Find where the given text appears and provide that cell's center as [X, Y] coordinate. 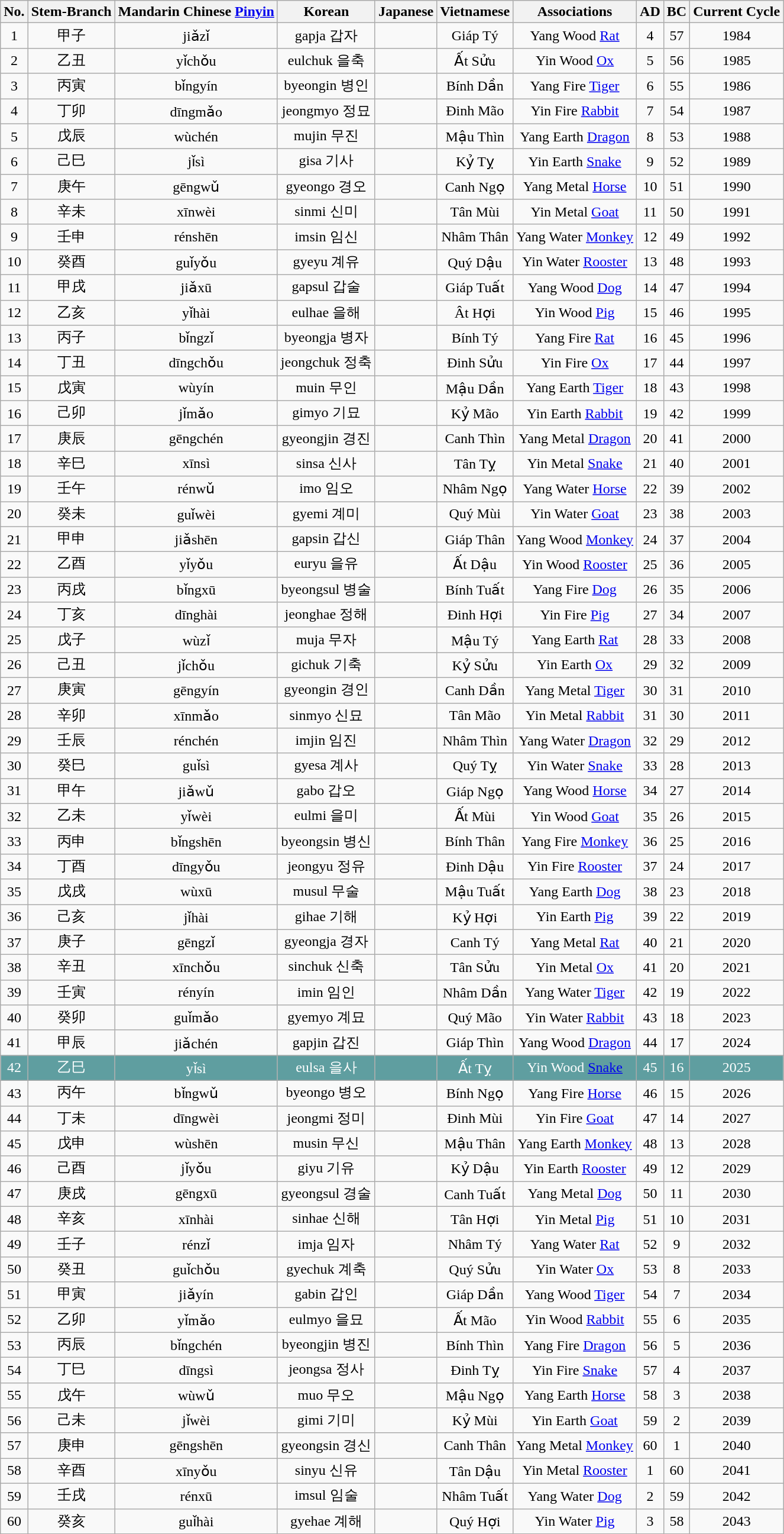
甲申 [71, 540]
gyeongin 경인 [326, 690]
Yang Metal Dragon [575, 439]
丙申 [71, 841]
2027 [737, 1118]
Yang Water Monkey [575, 237]
gēngshēn [196, 1446]
己酉 [71, 1169]
byeongin 병인 [326, 86]
丙寅 [71, 86]
Đinh Tỵ [475, 1370]
sinmyo 신묘 [326, 716]
muo 무오 [326, 1395]
2031 [737, 1219]
Canh Tuất [475, 1194]
wùchén [196, 136]
Quý Hợi [475, 1522]
戊申 [71, 1144]
辛巳 [71, 464]
jǐwèi [196, 1421]
Yin Wood Pig [575, 312]
2002 [737, 489]
乙巳 [71, 1068]
2000 [737, 439]
gihae 기해 [326, 917]
庚辰 [71, 439]
rénxū [196, 1496]
Yin Earth Goat [575, 1421]
jeongyu 정유 [326, 866]
Yang Fire Dog [575, 589]
丙子 [71, 338]
jǐhài [196, 917]
Yin Water Pig [575, 1522]
Tân Sửu [475, 968]
gapja 갑자 [326, 35]
Yang Metal Monkey [575, 1446]
jeongmyo 정묘 [326, 111]
2007 [737, 615]
Yang Fire Monkey [575, 841]
Yin Earth Rooster [575, 1169]
gēngyín [196, 690]
Stem-Branch [71, 12]
1988 [737, 136]
2011 [737, 716]
2004 [737, 540]
jǐchǒu [196, 665]
Yang Earth Rat [575, 640]
xīnmǎo [196, 716]
Yin Fire Pig [575, 615]
dīngchǒu [196, 363]
戊戌 [71, 892]
1997 [737, 363]
己未 [71, 1421]
Kỷ Hợi [475, 917]
癸卯 [71, 1018]
gisa 기사 [326, 162]
2020 [737, 942]
eulhae 을해 [326, 312]
己亥 [71, 917]
imin 임인 [326, 993]
yǐhài [196, 312]
Yang Metal Horse [575, 187]
imjin 임진 [326, 741]
Kỷ Mùi [475, 1421]
Giáp Tý [475, 35]
Canh Thìn [475, 439]
乙卯 [71, 1320]
辛卯 [71, 716]
byeongjin 병진 [326, 1345]
丁亥 [71, 615]
Đinh Mão [475, 111]
丁巳 [71, 1370]
Yin Earth Rabbit [575, 413]
yǐwèi [196, 816]
Ất Mùi [475, 816]
壬寅 [71, 993]
rénwǔ [196, 489]
1987 [737, 111]
2008 [737, 640]
甲寅 [71, 1294]
2029 [737, 1169]
己巳 [71, 162]
dīnghài [196, 615]
sinyu 신유 [326, 1471]
甲子 [71, 35]
2025 [737, 1068]
乙亥 [71, 312]
Yin Fire Snake [575, 1370]
Quý Mùi [475, 515]
bǐngshēn [196, 841]
2009 [737, 665]
Yang Fire Dragon [575, 1345]
2022 [737, 993]
jiǎchén [196, 1042]
Yin Metal Goat [575, 212]
Nhâm Tý [475, 1245]
乙丑 [71, 60]
wùyín [196, 388]
Yang Water Tiger [575, 993]
1994 [737, 288]
Nhâm Thìn [475, 741]
gyeongo 경오 [326, 187]
sinhae 신해 [326, 1219]
Yang Wood Horse [575, 792]
2033 [737, 1270]
丁未 [71, 1118]
gimi 기미 [326, 1421]
癸丑 [71, 1270]
Yang Earth Monkey [575, 1144]
Yang Wood Monkey [575, 540]
Yin Wood Rooster [575, 564]
gyeongja 경자 [326, 942]
庚午 [71, 187]
Nhâm Ngọ [475, 489]
庚寅 [71, 690]
Yin Water Snake [575, 766]
Kỷ Sửu [475, 665]
丙戌 [71, 589]
Ất Dậu [475, 564]
byeongsul 병술 [326, 589]
Tân Hợi [475, 1219]
gyechuk 계축 [326, 1270]
dīngyǒu [196, 866]
Bính Thìn [475, 1345]
Ât Hợi [475, 312]
Yin Water Rooster [575, 263]
1986 [737, 86]
2003 [737, 515]
1995 [737, 312]
jiǎxū [196, 288]
bǐngyín [196, 86]
jiǎyín [196, 1294]
xīnhài [196, 1219]
byeongsin 병신 [326, 841]
Ất Tỵ [475, 1068]
Bính Tý [475, 338]
sinmi 신미 [326, 212]
Ất Mão [475, 1320]
jeongmi 정미 [326, 1118]
Yang Earth Horse [575, 1395]
2032 [737, 1245]
癸亥 [71, 1522]
2006 [737, 589]
辛丑 [71, 968]
Yang Earth Tiger [575, 388]
2018 [737, 892]
2019 [737, 917]
yǐchǒu [196, 60]
jeonghae 정해 [326, 615]
xīnsì [196, 464]
2038 [737, 1395]
eulchuk 을축 [326, 60]
Yin Metal Rabbit [575, 716]
Yang Wood Dog [575, 288]
gyeongsin 경신 [326, 1446]
Nhâm Tuất [475, 1496]
Yin Metal Ox [575, 968]
BC [676, 12]
2030 [737, 1194]
xīnchǒu [196, 968]
2013 [737, 766]
丁酉 [71, 866]
乙未 [71, 816]
Mậu Tý [475, 640]
Yin Wood Rabbit [575, 1320]
Yin Water Goat [575, 515]
庚申 [71, 1446]
Yang Water Dragon [575, 741]
甲戌 [71, 288]
Yin Wood Snake [575, 1068]
Yin Fire Rooster [575, 866]
Đinh Hợi [475, 615]
Yang Wood Rat [575, 35]
癸酉 [71, 263]
癸未 [71, 515]
Mandarin Chinese Pinyin [196, 12]
2040 [737, 1446]
gapjin 갑진 [326, 1042]
gyesa 계사 [326, 766]
戊子 [71, 640]
eulsa 을사 [326, 1068]
Bính Thân [475, 841]
Đinh Dậu [475, 866]
己卯 [71, 413]
1990 [737, 187]
euryu 을유 [326, 564]
辛亥 [71, 1219]
Yang Wood Tiger [575, 1294]
2039 [737, 1421]
wùshēn [196, 1144]
gēngwǔ [196, 187]
1993 [737, 263]
Bính Tuất [475, 589]
Yang Earth Dog [575, 892]
1996 [737, 338]
Yin Earth Ox [575, 665]
Yang Fire Rat [575, 338]
Yin Fire Ox [575, 363]
guǐsì [196, 766]
sinchuk 신축 [326, 968]
Quý Mão [475, 1018]
wùzǐ [196, 640]
Giáp Ngọ [475, 792]
yǐyǒu [196, 564]
辛酉 [71, 1471]
2001 [737, 464]
壬辰 [71, 741]
Yin Water Rabbit [575, 1018]
Bính Ngọ [475, 1093]
muja 무자 [326, 640]
Current Cycle [737, 12]
Tân Mão [475, 716]
Đinh Mùi [475, 1118]
Bính Dần [475, 86]
丙午 [71, 1093]
2012 [737, 741]
Giáp Thân [475, 540]
gabin 갑인 [326, 1294]
Japanese [406, 12]
Quý Dậu [475, 263]
Yin Wood Goat [575, 816]
gichuk 기축 [326, 665]
2037 [737, 1370]
bǐngzǐ [196, 338]
Canh Dần [475, 690]
wùxū [196, 892]
Yang Water Dog [575, 1496]
丁丑 [71, 363]
Giáp Dần [475, 1294]
Quý Sửu [475, 1270]
gēngchén [196, 439]
rénzǐ [196, 1245]
dīngsì [196, 1370]
byeongo 병오 [326, 1093]
xīnyǒu [196, 1471]
壬午 [71, 489]
戊辰 [71, 136]
gabo 갑오 [326, 792]
imo 임오 [326, 489]
gyemi 계미 [326, 515]
byeongja 병자 [326, 338]
辛未 [71, 212]
Yin Metal Rooster [575, 1471]
imja 임자 [326, 1245]
Yin Fire Rabbit [575, 111]
Mậu Dần [475, 388]
jiǎwǔ [196, 792]
imsin 임신 [326, 237]
rénshēn [196, 237]
Mậu Thìn [475, 136]
sinsa 신사 [326, 464]
2042 [737, 1496]
Yang Water Rat [575, 1245]
Tân Dậu [475, 1471]
Mậu Ngọ [475, 1395]
Korean [326, 12]
eulmi 을미 [326, 816]
giyu 기유 [326, 1169]
2035 [737, 1320]
Yin Water Ox [575, 1270]
gēngxū [196, 1194]
2028 [737, 1144]
Giáp Thìn [475, 1042]
jǐyǒu [196, 1169]
1999 [737, 413]
戊寅 [71, 388]
Canh Thân [475, 1446]
1985 [737, 60]
musul 무술 [326, 892]
Yang Water Horse [575, 489]
Kỷ Mão [475, 413]
Yang Earth Dragon [575, 136]
eulmyo 을묘 [326, 1320]
Kỷ Dậu [475, 1169]
Tân Tỵ [475, 464]
Ất Sửu [475, 60]
Yang Metal Rat [575, 942]
Quý Tỵ [475, 766]
Yang Metal Dog [575, 1194]
gēngzǐ [196, 942]
2014 [737, 792]
2023 [737, 1018]
Yin Metal Snake [575, 464]
Yin Metal Pig [575, 1219]
bǐngchén [196, 1345]
2026 [737, 1093]
1991 [737, 212]
jeongchuk 정축 [326, 363]
guǐyǒu [196, 263]
wùwǔ [196, 1395]
2024 [737, 1042]
gapsul 갑술 [326, 288]
Mậu Tuất [475, 892]
丁卯 [71, 111]
jiǎshēn [196, 540]
Vietnamese [475, 12]
Canh Ngọ [475, 187]
gyeyu 계유 [326, 263]
guǐchǒu [196, 1270]
2017 [737, 866]
jǐsì [196, 162]
No. [14, 12]
Yin Wood Ox [575, 60]
壬戌 [71, 1496]
2036 [737, 1345]
1998 [737, 388]
2043 [737, 1522]
2010 [737, 690]
yǐmǎo [196, 1320]
1989 [737, 162]
庚戌 [71, 1194]
2005 [737, 564]
xīnwèi [196, 212]
甲午 [71, 792]
己丑 [71, 665]
壬子 [71, 1245]
muin 무인 [326, 388]
Tân Mùi [475, 212]
Nhâm Dần [475, 993]
Giáp Tuất [475, 288]
癸巳 [71, 766]
guǐwèi [196, 515]
1984 [737, 35]
Yin Earth Pig [575, 917]
Canh Tý [475, 942]
Yang Fire Tiger [575, 86]
jiǎzǐ [196, 35]
Mậu Thân [475, 1144]
gyeongjin 경진 [326, 439]
gapsin 갑신 [326, 540]
壬申 [71, 237]
Đinh Sửu [475, 363]
yǐsì [196, 1068]
AD [650, 12]
Nhâm Thân [475, 237]
bǐngxū [196, 589]
jǐmǎo [196, 413]
rényín [196, 993]
Yin Earth Snake [575, 162]
imsul 임술 [326, 1496]
Yin Fire Goat [575, 1118]
Kỷ Tỵ [475, 162]
gyemyo 계묘 [326, 1018]
庚子 [71, 942]
Yang Fire Horse [575, 1093]
musin 무신 [326, 1144]
2021 [737, 968]
bǐngwǔ [196, 1093]
戊午 [71, 1395]
1992 [737, 237]
jeongsa 정사 [326, 1370]
2015 [737, 816]
Yang Wood Dragon [575, 1042]
dīngwèi [196, 1118]
乙酉 [71, 564]
甲辰 [71, 1042]
2041 [737, 1471]
Yang Metal Tiger [575, 690]
2016 [737, 841]
2034 [737, 1294]
丙辰 [71, 1345]
gimyo 기묘 [326, 413]
rénchén [196, 741]
guǐhài [196, 1522]
dīngmǎo [196, 111]
Associations [575, 12]
guǐmǎo [196, 1018]
mujin 무진 [326, 136]
gyeongsul 경술 [326, 1194]
gyehae 계해 [326, 1522]
